Return the (X, Y) coordinate for the center point of the cell that contains the specified text.  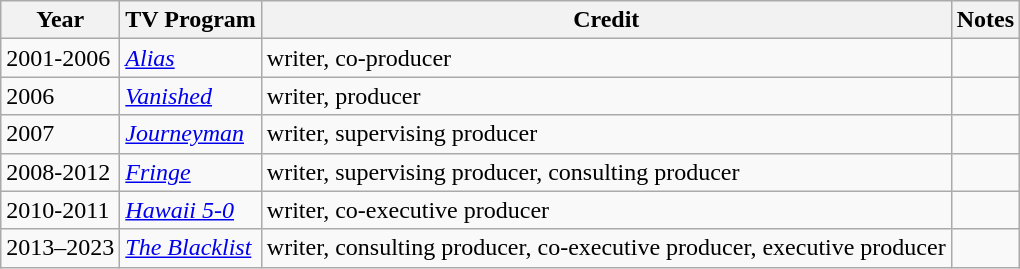
Year (60, 20)
writer, supervising producer, consulting producer (606, 172)
2006 (60, 96)
Hawaii 5-0 (190, 210)
2008-2012 (60, 172)
Notes (985, 20)
writer, supervising producer (606, 134)
Vanished (190, 96)
Journeyman (190, 134)
Fringe (190, 172)
writer, co-executive producer (606, 210)
Credit (606, 20)
writer, producer (606, 96)
Alias (190, 58)
2013–2023 (60, 248)
2010-2011 (60, 210)
writer, consulting producer, co-executive producer, executive producer (606, 248)
The Blacklist (190, 248)
writer, co-producer (606, 58)
2007 (60, 134)
TV Program (190, 20)
2001-2006 (60, 58)
